Detect which cell encompasses the target text, then output its [X, Y] center coordinate. 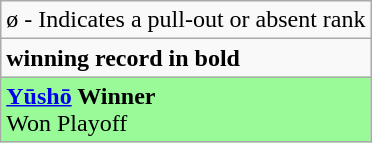
Yūshō WinnerWon Playoff [186, 110]
ø - Indicates a pull-out or absent rank [186, 20]
winning record in bold [186, 58]
